Scan for the cell matching the given text and deliver its [x, y] coordinate at center. 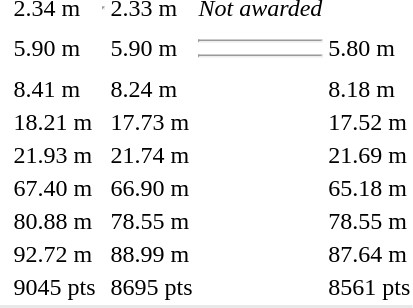
5.80 m [370, 48]
92.72 m [54, 254]
8.18 m [370, 89]
18.21 m [54, 122]
17.73 m [152, 122]
21.69 m [370, 155]
8.41 m [54, 89]
8.24 m [152, 89]
88.99 m [152, 254]
66.90 m [152, 188]
80.88 m [54, 221]
21.74 m [152, 155]
67.40 m [54, 188]
9045 pts [54, 287]
65.18 m [370, 188]
8561 pts [370, 287]
17.52 m [370, 122]
21.93 m [54, 155]
87.64 m [370, 254]
8695 pts [152, 287]
